Provide the [x, y] coordinate of the cell's center where the given text is located.  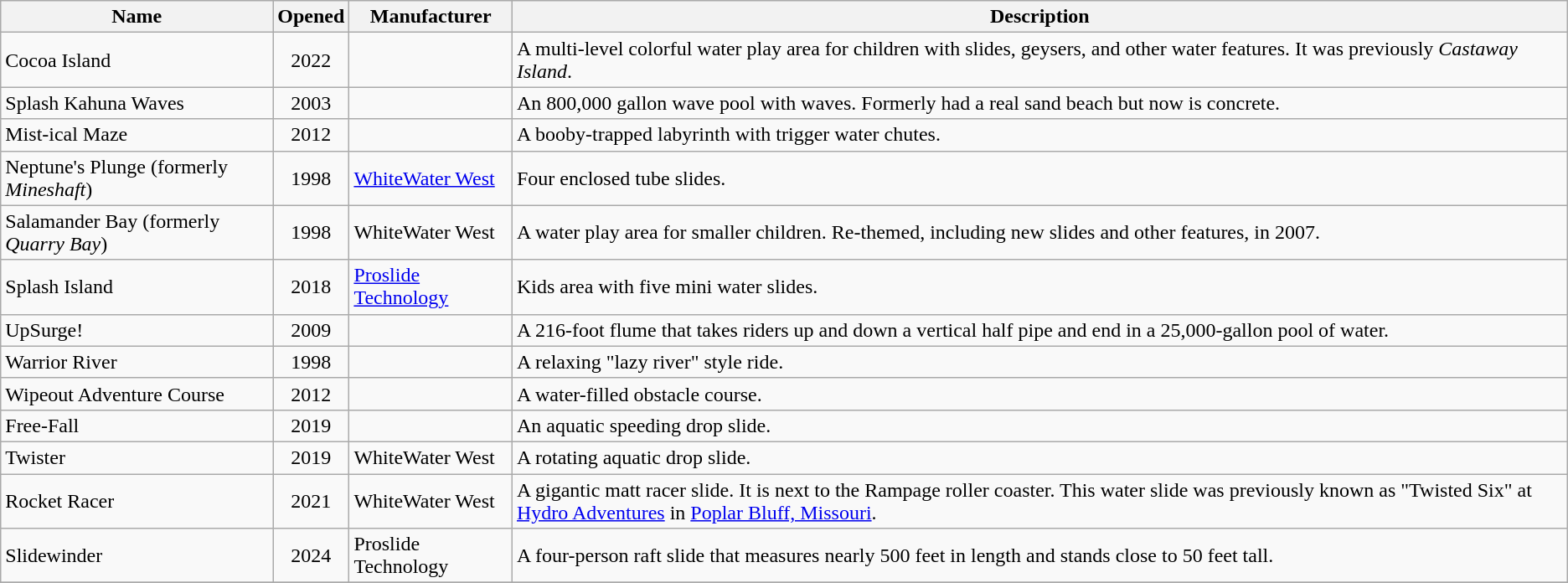
A rotating aquatic drop slide. [1039, 457]
2003 [312, 103]
Salamander Bay (formerly Quarry Bay) [137, 233]
An 800,000 gallon wave pool with waves. Formerly had a real sand beach but now is concrete. [1039, 103]
UpSurge! [137, 330]
Name [137, 17]
Four enclosed tube slides. [1039, 178]
Slidewinder [137, 556]
Manufacturer [431, 17]
2009 [312, 330]
Mist-ical Maze [137, 135]
Splash Island [137, 286]
An aquatic speeding drop slide. [1039, 426]
2018 [312, 286]
2024 [312, 556]
A four-person raft slide that measures nearly 500 feet in length and stands close to 50 feet tall. [1039, 556]
Cocoa Island [137, 60]
Opened [312, 17]
2022 [312, 60]
A booby-trapped labyrinth with trigger water chutes. [1039, 135]
A relaxing "lazy river" style ride. [1039, 362]
Warrior River [137, 362]
A water-filled obstacle course. [1039, 394]
A multi-level colorful water play area for children with slides, geysers, and other water features. It was previously Castaway Island. [1039, 60]
Kids area with five mini water slides. [1039, 286]
Neptune's Plunge (formerly Mineshaft) [137, 178]
Twister [137, 457]
A water play area for smaller children. Re-themed, including new slides and other features, in 2007. [1039, 233]
A 216-foot flume that takes riders up and down a vertical half pipe and end in a 25,000-gallon pool of water. [1039, 330]
Description [1039, 17]
Wipeout Adventure Course [137, 394]
2021 [312, 501]
Splash Kahuna Waves [137, 103]
Free-Fall [137, 426]
Rocket Racer [137, 501]
